Return the [x, y] coordinate for the center point of the cell that contains the specified text.  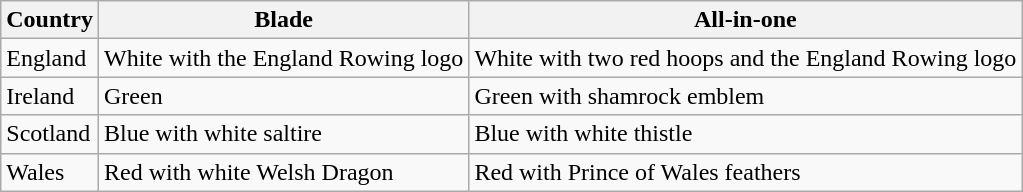
Scotland [50, 134]
Red with white Welsh Dragon [283, 172]
Country [50, 20]
White with the England Rowing logo [283, 58]
Wales [50, 172]
England [50, 58]
Green [283, 96]
All-in-one [746, 20]
Blade [283, 20]
Green with shamrock emblem [746, 96]
Blue with white thistle [746, 134]
Ireland [50, 96]
Blue with white saltire [283, 134]
Red with Prince of Wales feathers [746, 172]
White with two red hoops and the England Rowing logo [746, 58]
